Provide the (X, Y) coordinate of the cell's center where the given text is located.  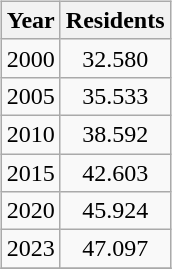
2000 (30, 58)
Residents (115, 20)
2005 (30, 96)
32.580 (115, 58)
45.924 (115, 211)
2020 (30, 211)
42.603 (115, 173)
Year (30, 20)
2023 (30, 249)
2010 (30, 134)
47.097 (115, 249)
2015 (30, 173)
38.592 (115, 134)
35.533 (115, 96)
